Search for the cell housing the specified text and yield its (x, y) center coordinate. 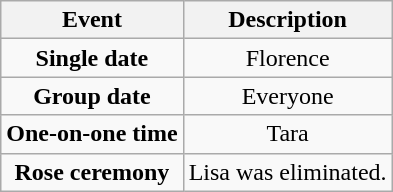
One-on-one time (92, 134)
Event (92, 20)
Single date (92, 58)
Tara (288, 134)
Everyone (288, 96)
Group date (92, 96)
Florence (288, 58)
Rose ceremony (92, 172)
Lisa was eliminated. (288, 172)
Description (288, 20)
